Pinpoint the cell where the given text exists, returning its [X, Y] midpoint coordinate. 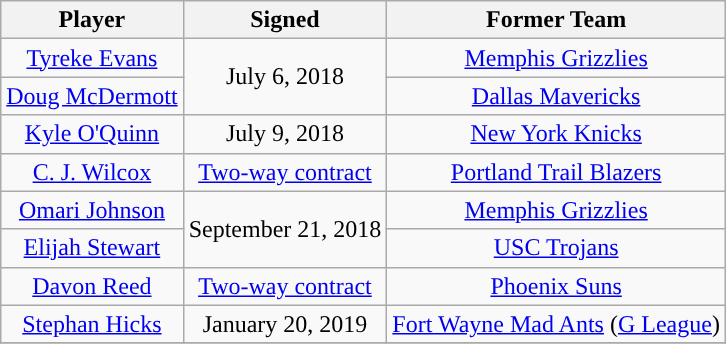
January 20, 2019 [285, 324]
July 9, 2018 [285, 134]
Kyle O'Quinn [92, 134]
Elijah Stewart [92, 248]
Tyreke Evans [92, 58]
Player [92, 20]
July 6, 2018 [285, 77]
Doug McDermott [92, 96]
Davon Reed [92, 286]
Former Team [556, 20]
New York Knicks [556, 134]
Stephan Hicks [92, 324]
C. J. Wilcox [92, 172]
Omari Johnson [92, 210]
Portland Trail Blazers [556, 172]
Signed [285, 20]
September 21, 2018 [285, 229]
Dallas Mavericks [556, 96]
Phoenix Suns [556, 286]
USC Trojans [556, 248]
Fort Wayne Mad Ants (G League) [556, 324]
